Search for the cell housing the specified text and yield its [x, y] center coordinate. 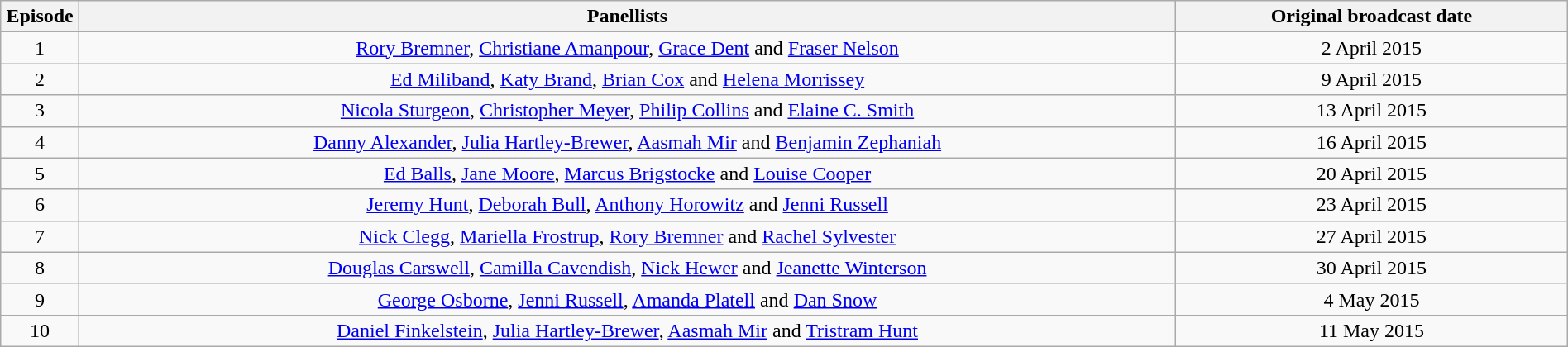
9 April 2015 [1372, 79]
10 [40, 330]
9 [40, 299]
Jeremy Hunt, Deborah Bull, Anthony Horowitz and Jenni Russell [627, 205]
1 [40, 48]
5 [40, 173]
6 [40, 205]
Nick Clegg, Mariella Frostrup, Rory Bremner and Rachel Sylvester [627, 236]
Douglas Carswell, Camilla Cavendish, Nick Hewer and Jeanette Winterson [627, 268]
2 April 2015 [1372, 48]
Episode [40, 17]
George Osborne, Jenni Russell, Amanda Platell and Dan Snow [627, 299]
7 [40, 236]
Panellists [627, 17]
11 May 2015 [1372, 330]
16 April 2015 [1372, 142]
Daniel Finkelstein, Julia Hartley-Brewer, Aasmah Mir and Tristram Hunt [627, 330]
4 May 2015 [1372, 299]
Ed Miliband, Katy Brand, Brian Cox and Helena Morrissey [627, 79]
30 April 2015 [1372, 268]
23 April 2015 [1372, 205]
27 April 2015 [1372, 236]
Ed Balls, Jane Moore, Marcus Brigstocke and Louise Cooper [627, 173]
13 April 2015 [1372, 111]
Danny Alexander, Julia Hartley-Brewer, Aasmah Mir and Benjamin Zephaniah [627, 142]
Original broadcast date [1372, 17]
Nicola Sturgeon, Christopher Meyer, Philip Collins and Elaine C. Smith [627, 111]
8 [40, 268]
20 April 2015 [1372, 173]
4 [40, 142]
3 [40, 111]
2 [40, 79]
Rory Bremner, Christiane Amanpour, Grace Dent and Fraser Nelson [627, 48]
